For the text-containing cell, return its midpoint in [X, Y] coordinate format. 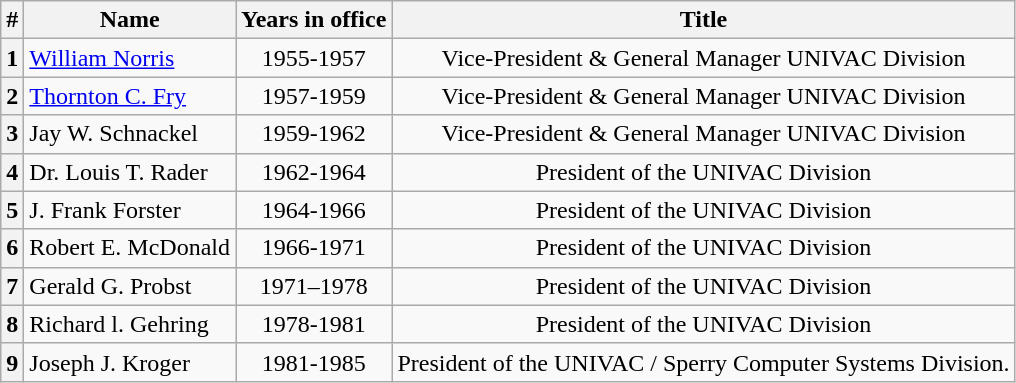
President of the UNIVAC / Sperry Computer Systems Division. [704, 362]
Years in office [314, 20]
# [12, 20]
William Norris [130, 58]
2 [12, 96]
Title [704, 20]
Gerald G. Probst [130, 286]
1955-1957 [314, 58]
Robert E. McDonald [130, 248]
Name [130, 20]
8 [12, 324]
1964-1966 [314, 210]
7 [12, 286]
J. Frank Forster [130, 210]
Joseph J. Kroger [130, 362]
5 [12, 210]
1978-1981 [314, 324]
1981-1985 [314, 362]
1957-1959 [314, 96]
1971–1978 [314, 286]
Jay W. Schnackel [130, 134]
Dr. Louis T. Rader [130, 172]
1966-1971 [314, 248]
4 [12, 172]
3 [12, 134]
6 [12, 248]
1959-1962 [314, 134]
1962-1964 [314, 172]
9 [12, 362]
Thornton C. Fry [130, 96]
Richard l. Gehring [130, 324]
1 [12, 58]
